Detect which cell encompasses the target text, then output its (x, y) center coordinate. 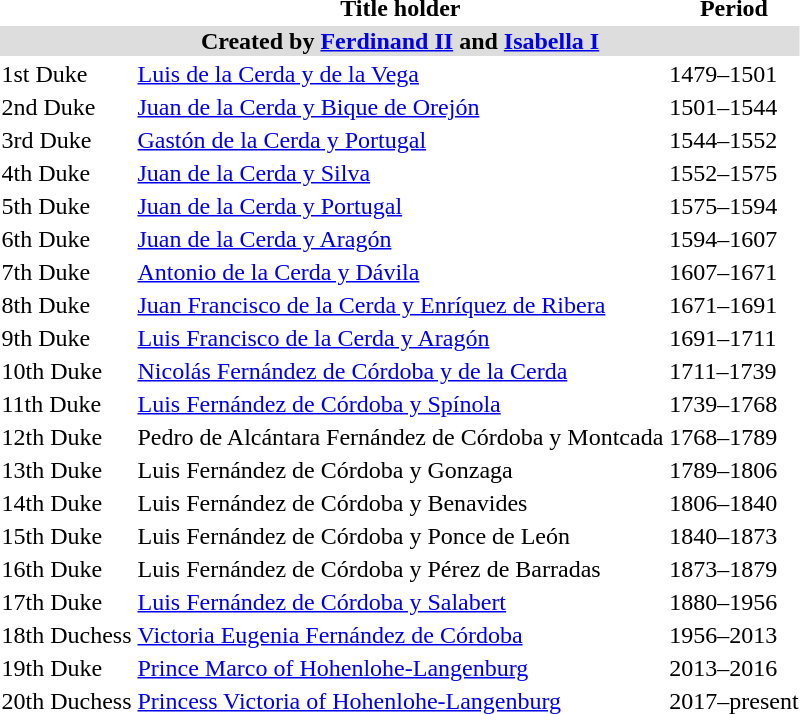
Pedro de Alcántara Fernández de Córdoba y Montcada (400, 437)
15th Duke (66, 536)
16th Duke (66, 569)
6th Duke (66, 239)
Luis Fernández de Córdoba y Salabert (400, 602)
13th Duke (66, 470)
5th Duke (66, 206)
Luis Fernández de Córdoba y Ponce de León (400, 536)
1739–1768 (734, 404)
14th Duke (66, 503)
4th Duke (66, 173)
Created by Ferdinand II and Isabella I (400, 41)
Gastón de la Cerda y Portugal (400, 140)
Luis Fernández de Córdoba y Gonzaga (400, 470)
Luis Fernández de Córdoba y Pérez de Barradas (400, 569)
3rd Duke (66, 140)
1789–1806 (734, 470)
1840–1873 (734, 536)
19th Duke (66, 668)
Antonio de la Cerda y Dávila (400, 272)
1552–1575 (734, 173)
Juan de la Cerda y Aragón (400, 239)
10th Duke (66, 371)
Nicolás Fernández de Córdoba y de la Cerda (400, 371)
1711–1739 (734, 371)
Prince Marco of Hohenlohe-Langenburg (400, 668)
2nd Duke (66, 107)
Juan Francisco de la Cerda y Enríquez de Ribera (400, 305)
1575–1594 (734, 206)
1544–1552 (734, 140)
1956–2013 (734, 635)
12th Duke (66, 437)
1501–1544 (734, 107)
Luis Fernández de Córdoba y Spínola (400, 404)
11th Duke (66, 404)
1671–1691 (734, 305)
Juan de la Cerda y Silva (400, 173)
Luis Fernández de Córdoba y Benavides (400, 503)
1880–1956 (734, 602)
Luis de la Cerda y de la Vega (400, 74)
1768–1789 (734, 437)
2013–2016 (734, 668)
18th Duchess (66, 635)
1st Duke (66, 74)
17th Duke (66, 602)
8th Duke (66, 305)
1479–1501 (734, 74)
Luis Francisco de la Cerda y Aragón (400, 338)
1594–1607 (734, 239)
Juan de la Cerda y Portugal (400, 206)
1873–1879 (734, 569)
1806–1840 (734, 503)
9th Duke (66, 338)
1607–1671 (734, 272)
Victoria Eugenia Fernández de Córdoba (400, 635)
Juan de la Cerda y Bique de Orejón (400, 107)
7th Duke (66, 272)
1691–1711 (734, 338)
